Return the [x, y] coordinate for the center point of the cell that contains the specified text.  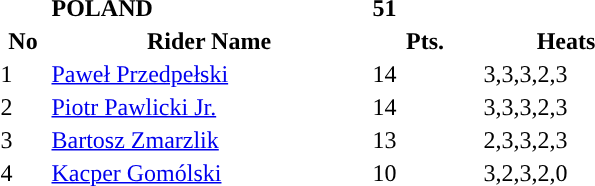
Bartosz Zmarzlik [209, 140]
13 [425, 140]
Rider Name [209, 41]
Piotr Pawlicki Jr. [209, 107]
Paweł Przedpełski [209, 74]
Pts. [425, 41]
